Detect which cell encompasses the target text, then output its (x, y) center coordinate. 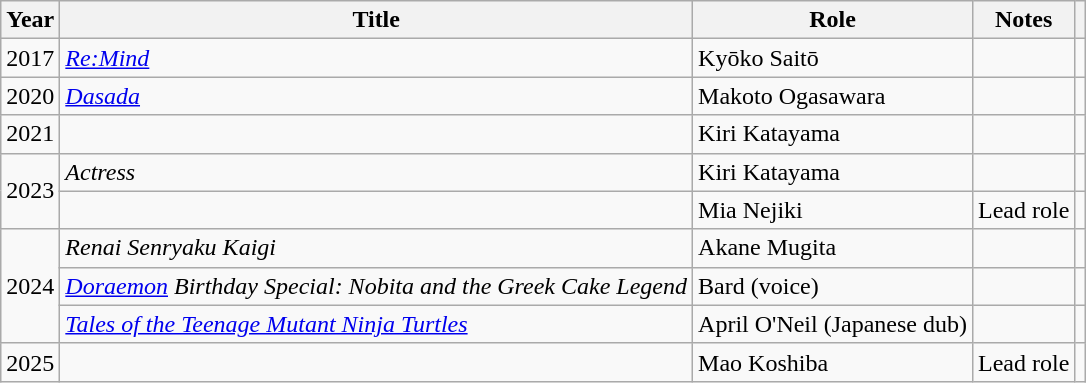
Makoto Ogasawara (833, 96)
2017 (30, 58)
2021 (30, 134)
2023 (30, 191)
Mia Nejiki (833, 210)
Re:Mind (376, 58)
Notes (1024, 20)
Year (30, 20)
Dasada (376, 96)
Bard (voice) (833, 286)
Tales of the Teenage Mutant Ninja Turtles (376, 324)
Mao Koshiba (833, 362)
Akane Mugita (833, 248)
April O'Neil (Japanese dub) (833, 324)
Kyōko Saitō (833, 58)
Renai Senryaku Kaigi (376, 248)
2025 (30, 362)
Doraemon Birthday Special: Nobita and the Greek Cake Legend (376, 286)
Role (833, 20)
2024 (30, 286)
Actress (376, 172)
Title (376, 20)
2020 (30, 96)
